Provide the [X, Y] coordinate of the cell's center where the given text is located.  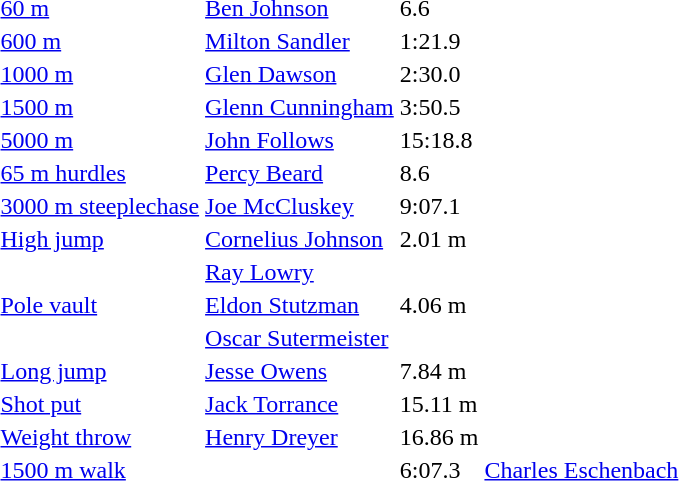
Glen Dawson [300, 74]
15:18.8 [439, 140]
16.86 m [439, 437]
2:30.0 [439, 74]
Eldon Stutzman [300, 305]
15.11 m [439, 404]
Percy Beard [300, 173]
John Follows [300, 140]
Joe McCluskey [300, 206]
Glenn Cunningham [300, 107]
Milton Sandler [300, 41]
Oscar Sutermeister [300, 338]
1:21.9 [439, 41]
8.6 [439, 173]
4.06 m [439, 305]
Ray Lowry [300, 272]
2.01 m [439, 239]
3:50.5 [439, 107]
Jesse Owens [300, 371]
7.84 m [439, 371]
Cornelius Johnson [300, 239]
Henry Dreyer [300, 437]
9:07.1 [439, 206]
Jack Torrance [300, 404]
